Determine the (x, y) coordinate at the center of the cell enclosing the given text.  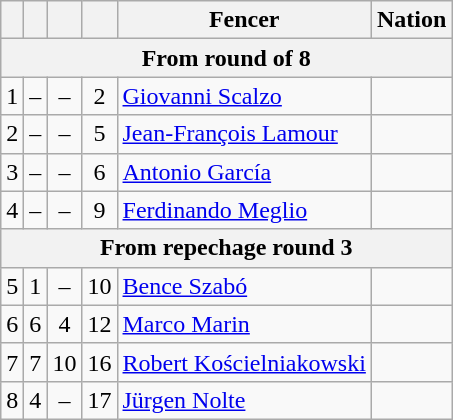
Antonio García (244, 172)
17 (100, 400)
Fencer (244, 20)
Ferdinando Meglio (244, 210)
Marco Marin (244, 324)
12 (100, 324)
9 (100, 210)
Bence Szabó (244, 286)
3 (12, 172)
8 (12, 400)
Jürgen Nolte (244, 400)
From round of 8 (226, 58)
Robert Kościelniakowski (244, 362)
Giovanni Scalzo (244, 96)
From repechage round 3 (226, 248)
Nation (411, 20)
Jean-François Lamour (244, 134)
16 (100, 362)
